Capture the cell that displays the provided text and extract its [x, y] central coordinate. 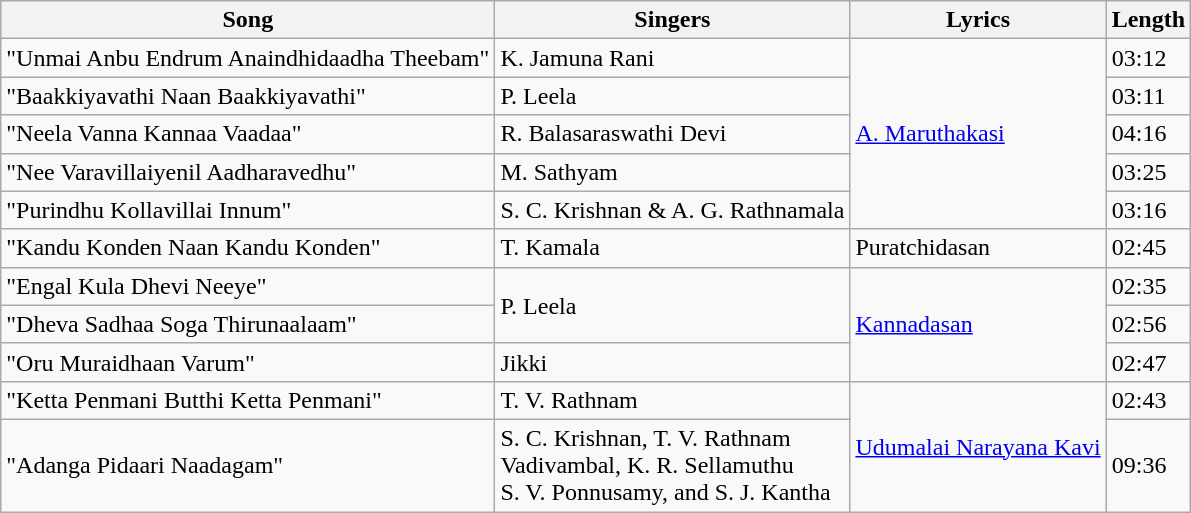
02:47 [1148, 362]
"Nee Varavillaiyenil Aadharavedhu" [248, 172]
"Oru Muraidhaan Varum" [248, 362]
03:12 [1148, 58]
09:36 [1148, 465]
R. Balasaraswathi Devi [672, 134]
S. C. Krishnan & A. G. Rathnamala [672, 210]
02:35 [1148, 286]
Kannadasan [978, 324]
03:16 [1148, 210]
02:56 [1148, 324]
"Purindhu Kollavillai Innum" [248, 210]
03:25 [1148, 172]
Length [1148, 20]
M. Sathyam [672, 172]
02:45 [1148, 248]
"Baakkiyavathi Naan Baakkiyavathi" [248, 96]
02:43 [1148, 400]
"Adanga Pidaari Naadagam" [248, 465]
T. V. Rathnam [672, 400]
K. Jamuna Rani [672, 58]
Puratchidasan [978, 248]
Udumalai Narayana Kavi [978, 446]
Lyrics [978, 20]
A. Maruthakasi [978, 134]
"Unmai Anbu Endrum Anaindhidaadha Theebam" [248, 58]
"Ketta Penmani Butthi Ketta Penmani" [248, 400]
03:11 [1148, 96]
Song [248, 20]
"Dheva Sadhaa Soga Thirunaalaam" [248, 324]
"Neela Vanna Kannaa Vaadaa" [248, 134]
Singers [672, 20]
Jikki [672, 362]
04:16 [1148, 134]
"Kandu Konden Naan Kandu Konden" [248, 248]
"Engal Kula Dhevi Neeye" [248, 286]
S. C. Krishnan, T. V. RathnamVadivambal, K. R. SellamuthuS. V. Ponnusamy, and S. J. Kantha [672, 465]
T. Kamala [672, 248]
